Provide the (X, Y) coordinate of the cell's center where the given text is located.  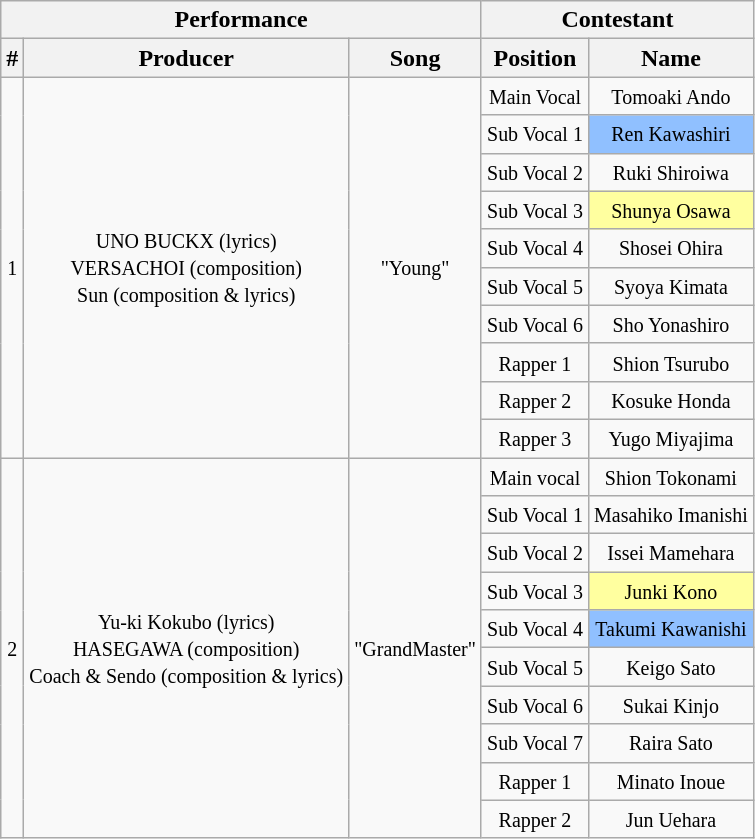
Shion Tokonami (670, 477)
UNO BUCKX (lyrics)VERSACHOI (composition)Sun (composition & lyrics) (186, 268)
Takumi Kawanishi (670, 629)
Masahiko Imanishi (670, 515)
Ruki Shiroiwa (670, 172)
# (12, 58)
Main vocal (534, 477)
Position (534, 58)
Syoya Kimata (670, 286)
Yu-ki Kokubo (lyrics)HASEGAWA (composition)Coach & Sendo (composition & lyrics) (186, 648)
Shion Tsurubo (670, 362)
Ren Kawashiri (670, 134)
Junki Kono (670, 591)
Keigo Sato (670, 667)
Performance (242, 20)
Minato Inoue (670, 781)
Jun Uehara (670, 819)
Rapper 3 (534, 438)
Raira Sato (670, 743)
"Young" (416, 268)
Sub Vocal 7 (534, 743)
Yugo Miyajima (670, 438)
Sho Yonashiro (670, 324)
Shunya Osawa (670, 210)
Contestant (617, 20)
1 (12, 268)
Song (416, 58)
Producer (186, 58)
2 (12, 648)
"GrandMaster" (416, 648)
Issei Mamehara (670, 553)
Sukai Kinjo (670, 705)
Main Vocal (534, 96)
Name (670, 58)
Kosuke Honda (670, 400)
Shosei Ohira (670, 248)
Tomoaki Ando (670, 96)
